For the text-containing cell, return its midpoint in [X, Y] coordinate format. 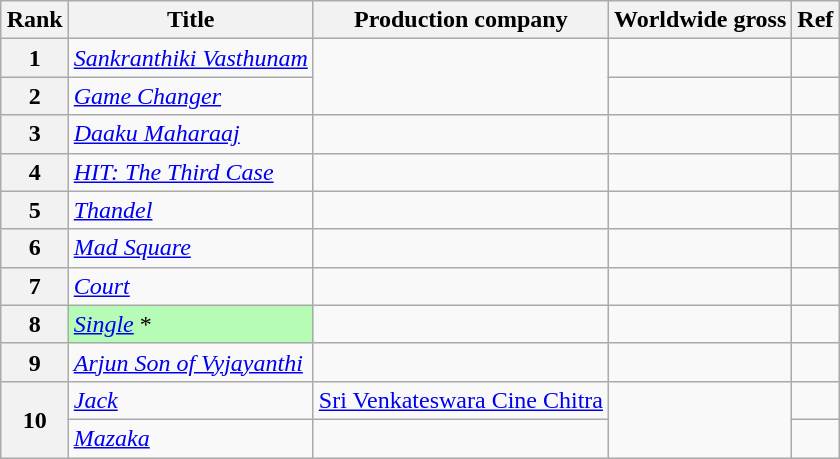
4 [34, 172]
Title [190, 20]
Thandel [190, 210]
Game Changer [190, 96]
Arjun Son of Vyjayanthi [190, 362]
Production company [460, 20]
Single * [190, 324]
Court [190, 286]
HIT: The Third Case [190, 172]
10 [34, 419]
7 [34, 286]
Sri Venkateswara Cine Chitra [460, 400]
Ref [816, 20]
1 [34, 58]
Sankranthiki Vasthunam [190, 58]
8 [34, 324]
Rank [34, 20]
2 [34, 96]
3 [34, 134]
6 [34, 248]
Worldwide gross [700, 20]
Mazaka [190, 438]
Mad Square [190, 248]
9 [34, 362]
Jack [190, 400]
Daaku Maharaaj [190, 134]
5 [34, 210]
